Pinpoint the cell where the given text exists, returning its (x, y) midpoint coordinate. 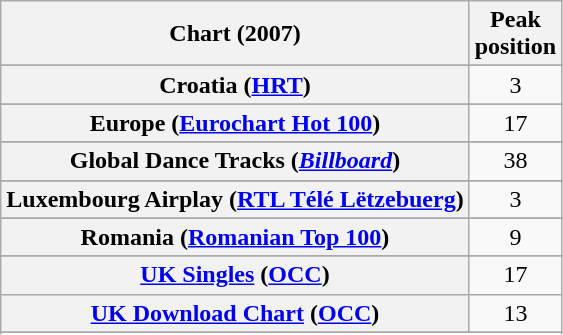
Europe (Eurochart Hot 100) (235, 123)
38 (515, 161)
UK Download Chart (OCC) (235, 313)
Chart (2007) (235, 34)
9 (515, 237)
13 (515, 313)
Luxembourg Airplay (RTL Télé Lëtzebuerg) (235, 199)
Romania (Romanian Top 100) (235, 237)
Peakposition (515, 34)
UK Singles (OCC) (235, 275)
Croatia (HRT) (235, 85)
Global Dance Tracks (Billboard) (235, 161)
